For the text-containing cell, return its midpoint in (X, Y) coordinate format. 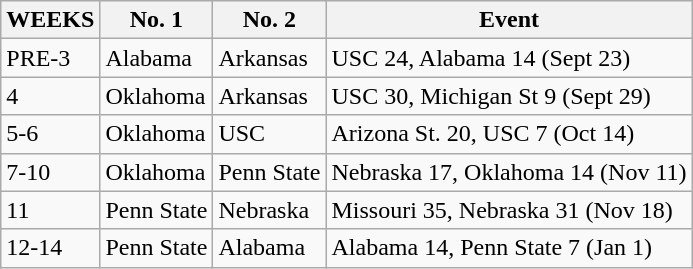
Missouri 35, Nebraska 31 (Nov 18) (509, 210)
11 (50, 210)
USC 24, Alabama 14 (Sept 23) (509, 58)
5-6 (50, 134)
Alabama 14, Penn State 7 (Jan 1) (509, 248)
4 (50, 96)
Nebraska (270, 210)
Nebraska 17, Oklahoma 14 (Nov 11) (509, 172)
WEEKS (50, 20)
No. 1 (156, 20)
USC (270, 134)
Arizona St. 20, USC 7 (Oct 14) (509, 134)
7-10 (50, 172)
Event (509, 20)
No. 2 (270, 20)
12-14 (50, 248)
PRE-3 (50, 58)
USC 30, Michigan St 9 (Sept 29) (509, 96)
